Pinpoint the cell where the given text exists, returning its [X, Y] midpoint coordinate. 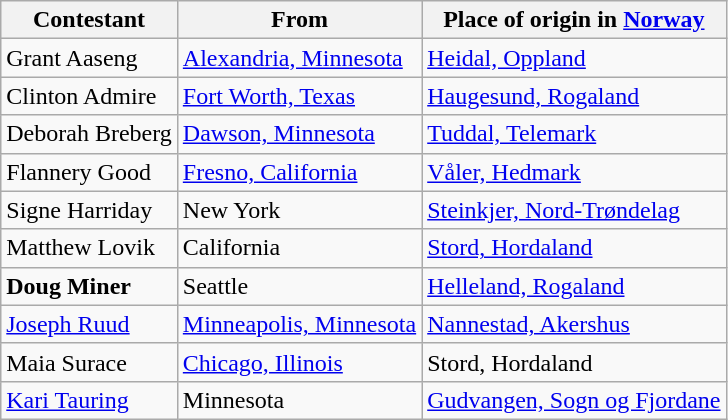
California [299, 248]
Deborah Breberg [90, 134]
Chicago, Illinois [299, 362]
Tuddal, Telemark [574, 134]
Våler, Hedmark [574, 172]
Minnesota [299, 400]
Signe Harriday [90, 210]
Place of origin in Norway [574, 20]
Heidal, Oppland [574, 58]
Maia Surace [90, 362]
Haugesund, Rogaland [574, 96]
Fort Worth, Texas [299, 96]
Nannestad, Akershus [574, 324]
From [299, 20]
Contestant [90, 20]
Flannery Good [90, 172]
Minneapolis, Minnesota [299, 324]
Alexandria, Minnesota [299, 58]
New York [299, 210]
Fresno, California [299, 172]
Seattle [299, 286]
Dawson, Minnesota [299, 134]
Steinkjer, Nord-Trøndelag [574, 210]
Clinton Admire [90, 96]
Kari Tauring [90, 400]
Helleland, Rogaland [574, 286]
Gudvangen, Sogn og Fjordane [574, 400]
Joseph Ruud [90, 324]
Grant Aaseng [90, 58]
Matthew Lovik [90, 248]
Doug Miner [90, 286]
